Extract the [x, y] coordinate from the center of the cell holding the provided text.  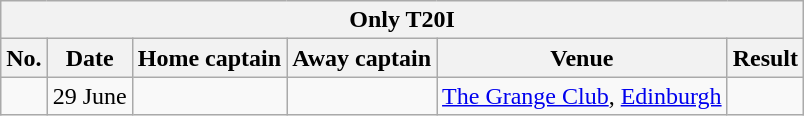
Away captain [362, 58]
Venue [582, 58]
No. [24, 58]
The Grange Club, Edinburgh [582, 96]
Date [90, 58]
Only T20I [402, 20]
29 June [90, 96]
Result [765, 58]
Home captain [209, 58]
